Find where the given text appears and provide that cell's center as [X, Y] coordinate. 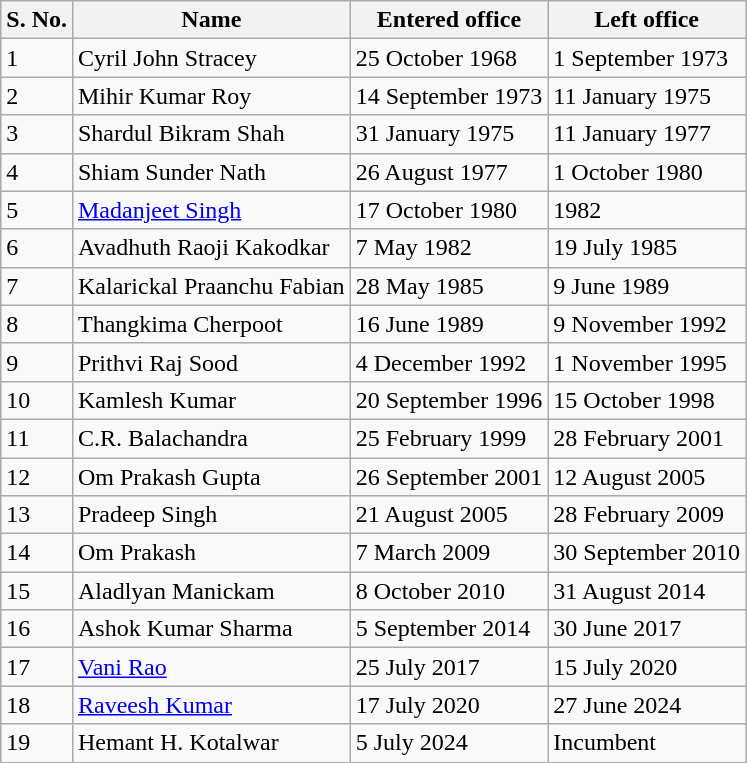
10 [37, 400]
11 January 1977 [647, 134]
28 February 2001 [647, 438]
7 March 2009 [449, 553]
11 [37, 438]
25 July 2017 [449, 667]
Mihir Kumar Roy [211, 96]
31 January 1975 [449, 134]
Aladlyan Manickam [211, 591]
9 June 1989 [647, 286]
Ashok Kumar Sharma [211, 629]
5 September 2014 [449, 629]
Vani Rao [211, 667]
Left office [647, 20]
28 February 2009 [647, 515]
8 October 2010 [449, 591]
7 [37, 286]
S. No. [37, 20]
Kamlesh Kumar [211, 400]
Shardul Bikram Shah [211, 134]
Entered office [449, 20]
5 July 2024 [449, 743]
Om Prakash Gupta [211, 477]
1 October 1980 [647, 172]
21 August 2005 [449, 515]
Om Prakash [211, 553]
4 [37, 172]
C.R. Balachandra [211, 438]
27 June 2024 [647, 705]
18 [37, 705]
28 May 1985 [449, 286]
Raveesh Kumar [211, 705]
30 September 2010 [647, 553]
1982 [647, 210]
Madanjeet Singh [211, 210]
17 [37, 667]
26 September 2001 [449, 477]
1 September 1973 [647, 58]
7 May 1982 [449, 248]
26 August 1977 [449, 172]
31 August 2014 [647, 591]
11 January 1975 [647, 96]
15 July 2020 [647, 667]
25 October 1968 [449, 58]
15 October 1998 [647, 400]
13 [37, 515]
30 June 2017 [647, 629]
19 [37, 743]
Pradeep Singh [211, 515]
4 December 1992 [449, 362]
14 September 1973 [449, 96]
Shiam Sunder Nath [211, 172]
Hemant H. Kotalwar [211, 743]
6 [37, 248]
Incumbent [647, 743]
1 [37, 58]
2 [37, 96]
25 February 1999 [449, 438]
5 [37, 210]
Kalarickal Praanchu Fabian [211, 286]
Avadhuth Raoji Kakodkar [211, 248]
19 July 1985 [647, 248]
Thangkima Cherpoot [211, 324]
Name [211, 20]
Prithvi Raj Sood [211, 362]
17 July 2020 [449, 705]
Cyril John Stracey [211, 58]
1 November 1995 [647, 362]
15 [37, 591]
9 November 1992 [647, 324]
14 [37, 553]
17 October 1980 [449, 210]
16 [37, 629]
12 [37, 477]
8 [37, 324]
12 August 2005 [647, 477]
16 June 1989 [449, 324]
3 [37, 134]
20 September 1996 [449, 400]
9 [37, 362]
